Scan for the cell matching the given text and deliver its [X, Y] coordinate at center. 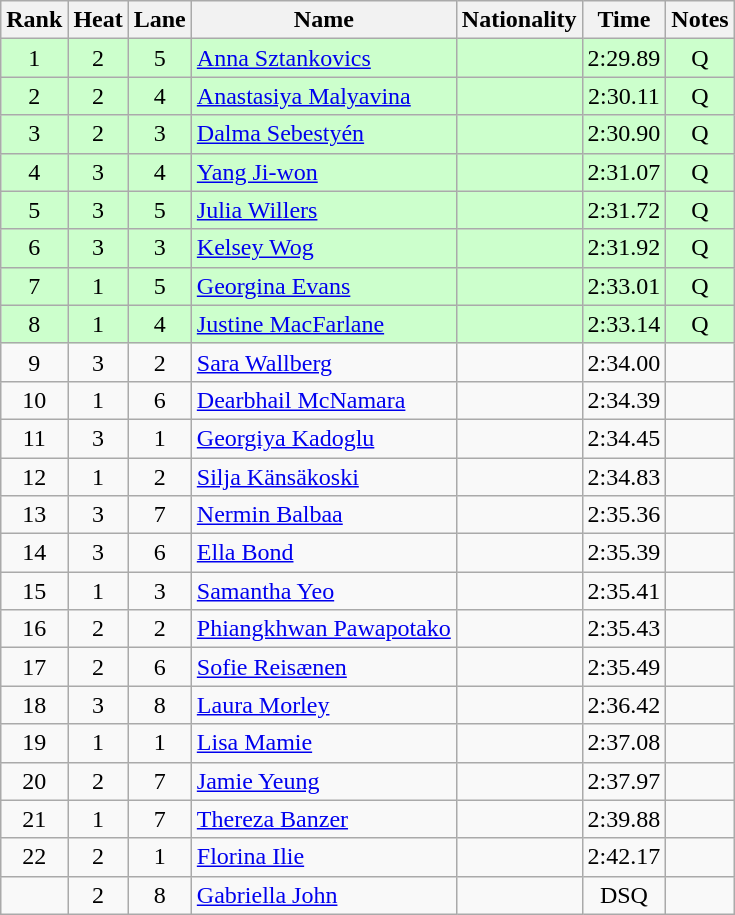
2:39.88 [624, 819]
17 [34, 667]
Laura Morley [324, 705]
Anna Sztankovics [324, 58]
2:34.45 [624, 438]
Heat [98, 20]
2:33.01 [624, 286]
2:31.92 [624, 248]
2:31.72 [624, 210]
2:34.39 [624, 400]
2:37.08 [624, 743]
11 [34, 438]
12 [34, 477]
Nermin Balbaa [324, 515]
18 [34, 705]
Lisa Mamie [324, 743]
2:35.41 [624, 591]
Georgiya Kadoglu [324, 438]
Nationality [519, 20]
Silja Känsäkoski [324, 477]
2:30.90 [624, 134]
Phiangkhwan Pawapotako [324, 629]
2:34.00 [624, 362]
15 [34, 591]
14 [34, 553]
Rank [34, 20]
2:35.43 [624, 629]
Time [624, 20]
Dearbhail McNamara [324, 400]
Samantha Yeo [324, 591]
19 [34, 743]
DSQ [624, 895]
Sara Wallberg [324, 362]
16 [34, 629]
Anastasiya Malyavina [324, 96]
13 [34, 515]
10 [34, 400]
Jamie Yeung [324, 781]
22 [34, 857]
2:34.83 [624, 477]
9 [34, 362]
2:31.07 [624, 172]
Georgina Evans [324, 286]
2:35.39 [624, 553]
Florina Ilie [324, 857]
Notes [700, 20]
2:35.36 [624, 515]
Julia Willers [324, 210]
Dalma Sebestyén [324, 134]
Kelsey Wog [324, 248]
2:33.14 [624, 324]
2:36.42 [624, 705]
21 [34, 819]
2:29.89 [624, 58]
Sofie Reisænen [324, 667]
2:42.17 [624, 857]
2:30.11 [624, 96]
Yang Ji-won [324, 172]
2:37.97 [624, 781]
Thereza Banzer [324, 819]
Name [324, 20]
Lane [160, 20]
20 [34, 781]
Gabriella John [324, 895]
2:35.49 [624, 667]
Justine MacFarlane [324, 324]
Ella Bond [324, 553]
